Scan for the cell matching the given text and deliver its (X, Y) coordinate at center. 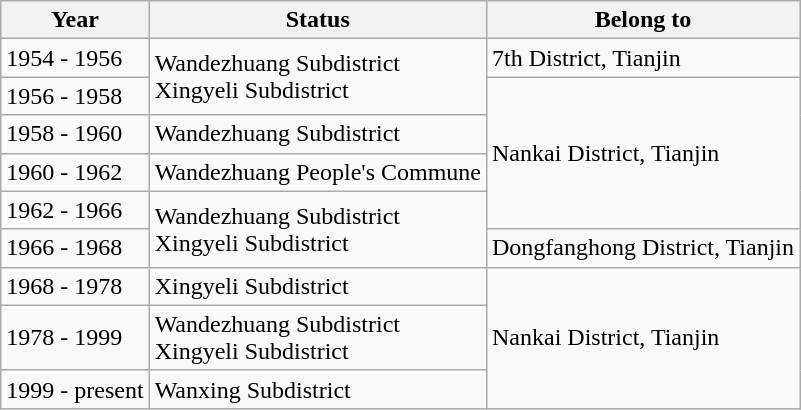
Xingyeli Subdistrict (318, 286)
1999 - present (75, 389)
Dongfanghong District, Tianjin (642, 248)
1956 - 1958 (75, 96)
1960 - 1962 (75, 172)
1978 - 1999 (75, 338)
1962 - 1966 (75, 210)
7th District, Tianjin (642, 58)
Wandezhuang People's Commune (318, 172)
1968 - 1978 (75, 286)
Year (75, 20)
1958 - 1960 (75, 134)
Wanxing Subdistrict (318, 389)
Belong to (642, 20)
1966 - 1968 (75, 248)
1954 - 1956 (75, 58)
Status (318, 20)
Wandezhuang Subdistrict (318, 134)
